Detect which cell encompasses the target text, then output its [X, Y] center coordinate. 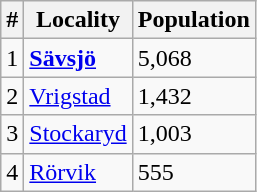
5,068 [194, 58]
Stockaryd [78, 134]
3 [12, 134]
Population [194, 20]
4 [12, 172]
Sävsjö [78, 58]
# [12, 20]
1 [12, 58]
Rörvik [78, 172]
1,003 [194, 134]
Vrigstad [78, 96]
2 [12, 96]
1,432 [194, 96]
Locality [78, 20]
555 [194, 172]
